Search for the cell housing the specified text and yield its (x, y) center coordinate. 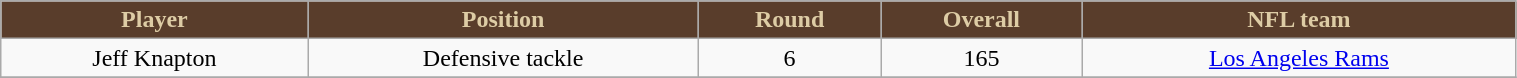
NFL team (1299, 20)
6 (790, 58)
Los Angeles Rams (1299, 58)
Defensive tackle (503, 58)
Overall (982, 20)
Player (154, 20)
Round (790, 20)
Position (503, 20)
Jeff Knapton (154, 58)
165 (982, 58)
